Identify which cell holds the provided text, then report its [x, y] central coordinate. 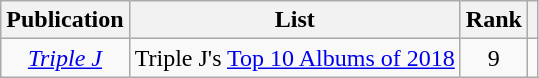
Rank [494, 20]
List [294, 20]
9 [494, 58]
Triple J's Top 10 Albums of 2018 [294, 58]
Triple J [65, 58]
Publication [65, 20]
